From the cell containing the given text, extract its center point as (x, y) coordinate. 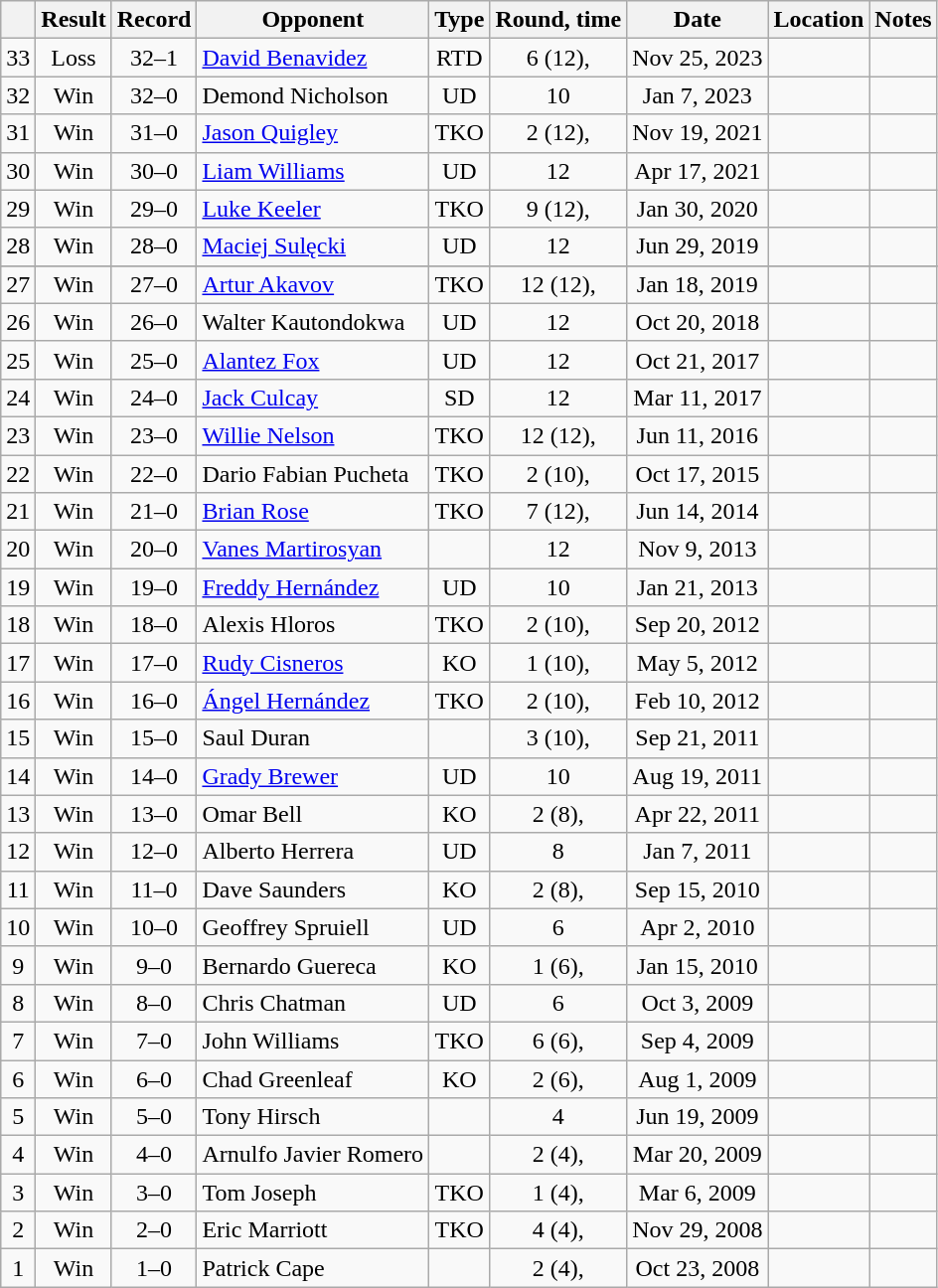
Walter Kautondokwa (313, 322)
Jason Quigley (313, 133)
32–1 (154, 58)
Result (74, 20)
27–0 (154, 284)
John Williams (313, 1041)
Arnulfo Javier Romero (313, 1155)
Jan 7, 2011 (698, 852)
13–0 (154, 814)
2 (12), (558, 133)
Jan 18, 2019 (698, 284)
16–0 (154, 701)
Rudy Cisneros (313, 663)
Jun 14, 2014 (698, 512)
Date (698, 20)
24 (18, 398)
Mar 20, 2009 (698, 1155)
Eric Marriott (313, 1230)
Sep 21, 2011 (698, 738)
32 (18, 95)
Maciej Sulęcki (313, 246)
16 (18, 701)
26 (18, 322)
26–0 (154, 322)
27 (18, 284)
3 (18, 1193)
Mar 11, 2017 (698, 398)
Nov 9, 2013 (698, 550)
Demond Nicholson (313, 95)
18–0 (154, 625)
23–0 (154, 435)
21 (18, 512)
Nov 19, 2021 (698, 133)
33 (18, 58)
22 (18, 474)
Oct 20, 2018 (698, 322)
19–0 (154, 587)
Round, time (558, 20)
2 (6), (558, 1078)
Apr 2, 2010 (698, 927)
6–0 (154, 1078)
6 (12), (558, 58)
31–0 (154, 133)
4–0 (154, 1155)
1 (6), (558, 965)
9 (12), (558, 209)
Oct 21, 2017 (698, 360)
Jan 7, 2023 (698, 95)
28 (18, 246)
David Benavidez (313, 58)
Saul Duran (313, 738)
Tom Joseph (313, 1193)
10–0 (154, 927)
18 (18, 625)
20 (18, 550)
Mar 6, 2009 (698, 1193)
21–0 (154, 512)
19 (18, 587)
Omar Bell (313, 814)
Notes (903, 20)
Dave Saunders (313, 889)
Apr 22, 2011 (698, 814)
25 (18, 360)
30 (18, 171)
29 (18, 209)
Ángel Hernández (313, 701)
15–0 (154, 738)
Nov 25, 2023 (698, 58)
1 (4), (558, 1193)
Alantez Fox (313, 360)
Sep 15, 2010 (698, 889)
Grady Brewer (313, 776)
14–0 (154, 776)
28–0 (154, 246)
Aug 1, 2009 (698, 1078)
Bernardo Guereca (313, 965)
31 (18, 133)
7–0 (154, 1041)
20–0 (154, 550)
Nov 29, 2008 (698, 1230)
1 (18, 1268)
Dario Fabian Pucheta (313, 474)
Geoffrey Spruiell (313, 927)
22–0 (154, 474)
Location (819, 20)
Alexis Hloros (313, 625)
Jan 15, 2010 (698, 965)
12–0 (154, 852)
Aug 19, 2011 (698, 776)
Jun 11, 2016 (698, 435)
Alberto Herrera (313, 852)
Feb 10, 2012 (698, 701)
1–0 (154, 1268)
Jan 30, 2020 (698, 209)
Artur Akavov (313, 284)
Jun 19, 2009 (698, 1117)
Oct 3, 2009 (698, 1003)
3 (10), (558, 738)
15 (18, 738)
13 (18, 814)
Chad Greenleaf (313, 1078)
Liam Williams (313, 171)
11 (18, 889)
SD (459, 398)
2–0 (154, 1230)
Chris Chatman (313, 1003)
Type (459, 20)
May 5, 2012 (698, 663)
Apr 17, 2021 (698, 171)
25–0 (154, 360)
Patrick Cape (313, 1268)
Loss (74, 58)
5 (18, 1117)
9–0 (154, 965)
Jan 21, 2013 (698, 587)
Sep 4, 2009 (698, 1041)
29–0 (154, 209)
RTD (459, 58)
1 (10), (558, 663)
32–0 (154, 95)
17 (18, 663)
Sep 20, 2012 (698, 625)
Oct 17, 2015 (698, 474)
Jack Culcay (313, 398)
14 (18, 776)
23 (18, 435)
8–0 (154, 1003)
Vanes Martirosyan (313, 550)
Luke Keeler (313, 209)
7 (18, 1041)
Jun 29, 2019 (698, 246)
Brian Rose (313, 512)
Record (154, 20)
30–0 (154, 171)
4 (4), (558, 1230)
7 (12), (558, 512)
11–0 (154, 889)
3–0 (154, 1193)
Willie Nelson (313, 435)
Freddy Hernández (313, 587)
Opponent (313, 20)
9 (18, 965)
24–0 (154, 398)
Tony Hirsch (313, 1117)
17–0 (154, 663)
6 (6), (558, 1041)
5–0 (154, 1117)
2 (18, 1230)
Oct 23, 2008 (698, 1268)
